Output the (X, Y) coordinate of the center of the cell containing the given text.  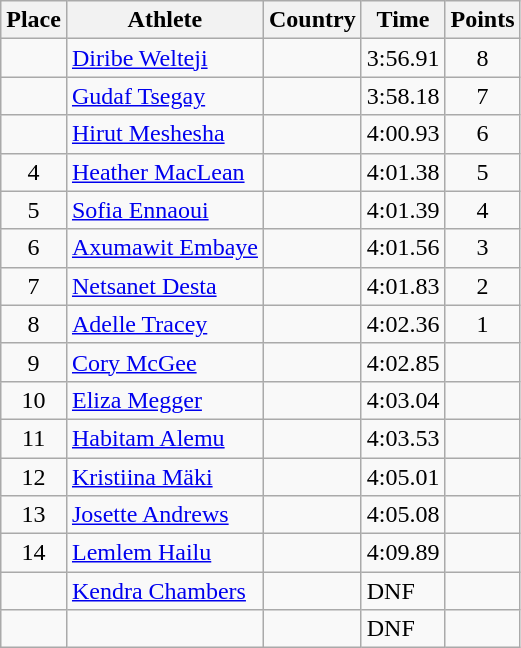
4:03.53 (403, 438)
Kendra Chambers (164, 591)
Netsanet Desta (164, 286)
4:03.04 (403, 400)
10 (34, 400)
4:02.36 (403, 324)
4:02.85 (403, 362)
Country (312, 20)
Heather MacLean (164, 172)
4:05.01 (403, 477)
12 (34, 477)
4:01.56 (403, 248)
Eliza Megger (164, 400)
Time (403, 20)
3 (482, 248)
13 (34, 515)
Place (34, 20)
4:01.83 (403, 286)
4:09.89 (403, 553)
Points (482, 20)
Gudaf Tsegay (164, 96)
Sofia Ennaoui (164, 210)
4:01.38 (403, 172)
Cory McGee (164, 362)
Adelle Tracey (164, 324)
3:56.91 (403, 58)
Lemlem Hailu (164, 553)
4:05.08 (403, 515)
3:58.18 (403, 96)
4:00.93 (403, 134)
Hirut Meshesha (164, 134)
Habitam Alemu (164, 438)
Axumawit Embaye (164, 248)
9 (34, 362)
11 (34, 438)
4:01.39 (403, 210)
2 (482, 286)
Kristiina Mäki (164, 477)
Athlete (164, 20)
Josette Andrews (164, 515)
1 (482, 324)
Diribe Welteji (164, 58)
14 (34, 553)
